Extract the (x, y) coordinate from the center of the cell holding the provided text.  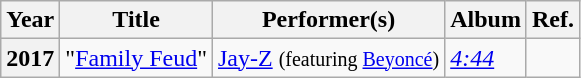
4:44 (486, 58)
Title (136, 20)
Performer(s) (328, 20)
Ref. (552, 20)
Album (486, 20)
2017 (30, 58)
Jay-Z (featuring Beyoncé) (328, 58)
"Family Feud" (136, 58)
Year (30, 20)
